Provide the (x, y) coordinate of the cell's center where the given text is located.  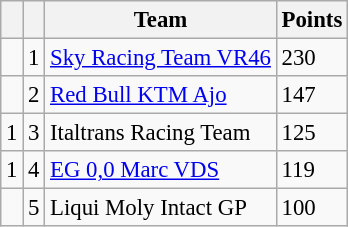
119 (312, 170)
Team (161, 20)
Sky Racing Team VR46 (161, 58)
230 (312, 58)
125 (312, 133)
2 (34, 95)
100 (312, 208)
Red Bull KTM Ajo (161, 95)
Italtrans Racing Team (161, 133)
4 (34, 170)
Liqui Moly Intact GP (161, 208)
EG 0,0 Marc VDS (161, 170)
5 (34, 208)
147 (312, 95)
3 (34, 133)
Points (312, 20)
